Identify which cell holds the provided text, then report its [x, y] central coordinate. 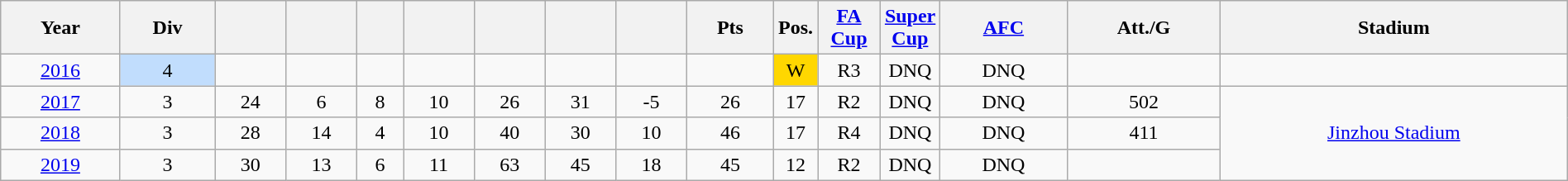
411 [1143, 133]
2019 [60, 164]
502 [1143, 102]
R4 [849, 133]
-5 [652, 102]
W [796, 70]
2016 [60, 70]
Div [167, 28]
46 [729, 133]
AFC [1003, 28]
13 [322, 164]
40 [509, 133]
24 [251, 102]
2018 [60, 133]
31 [581, 102]
Jinzhou Stadium [1394, 133]
Super Cup [910, 28]
FA Cup [849, 28]
2017 [60, 102]
Stadium [1394, 28]
R3 [849, 70]
Year [60, 28]
12 [796, 164]
11 [439, 164]
14 [322, 133]
8 [380, 102]
18 [652, 164]
28 [251, 133]
Pos. [796, 28]
Att./G [1143, 28]
Pts [729, 28]
63 [509, 164]
